Scan for the cell matching the given text and deliver its [X, Y] coordinate at center. 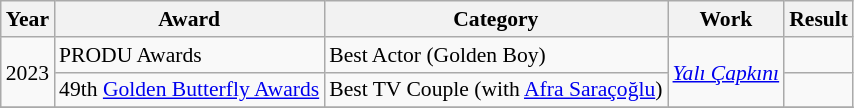
2023 [28, 72]
PRODU Awards [189, 55]
Best TV Couple (with Afra Saraçoğlu) [496, 90]
Award [189, 19]
Work [726, 19]
Yalı Çapkını [726, 72]
49th Golden Butterfly Awards [189, 90]
Category [496, 19]
Result [818, 19]
Year [28, 19]
Best Actor (Golden Boy) [496, 55]
